Determine the (x, y) coordinate at the center of the cell enclosing the given text.  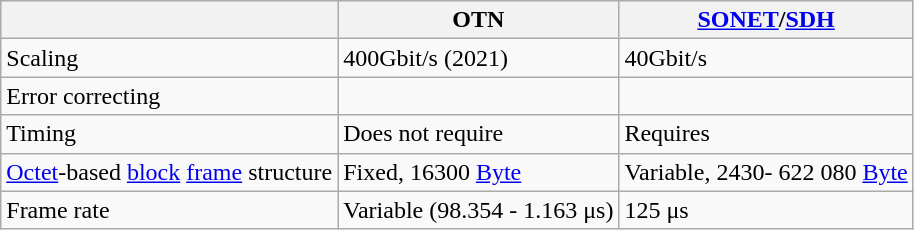
Variable (98.354 - 1.163 μs) (478, 210)
Fixed, 16300 Byte (478, 172)
Scaling (170, 58)
125 μs (766, 210)
SONET/SDH (766, 20)
Does not require (478, 134)
400Gbit/s (2021) (478, 58)
OTN (478, 20)
Error correcting (170, 96)
Timing (170, 134)
Frame rate (170, 210)
Octet-based block frame structure (170, 172)
Requires (766, 134)
40Gbit/s (766, 58)
Variable, 2430- 622 080 Byte (766, 172)
